Pinpoint the cell where the given text exists, returning its (x, y) midpoint coordinate. 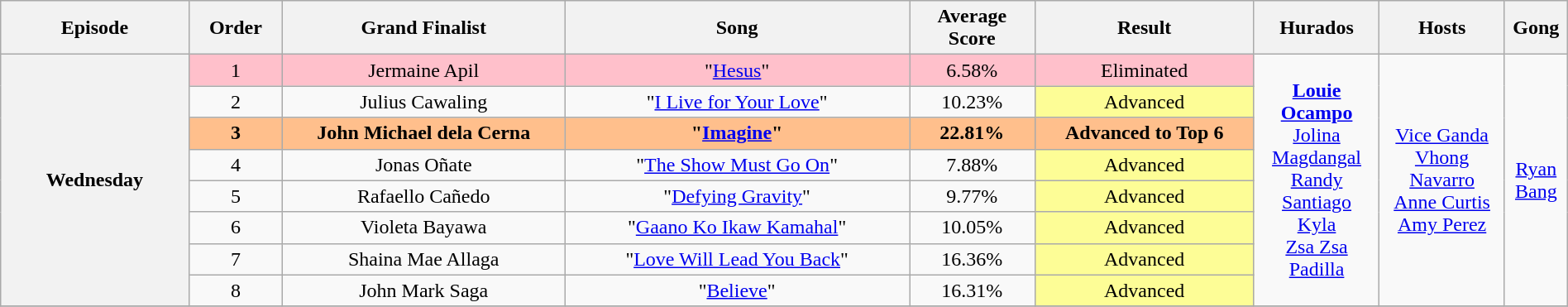
Order (236, 28)
"I Live for Your Love" (738, 102)
Advanced to Top 6 (1145, 133)
"Hesus" (738, 70)
Song (738, 28)
Episode (94, 28)
3 (236, 133)
7 (236, 259)
Vice Ganda Vhong Navarro Anne Curtis Amy Perez (1442, 180)
"Love Will Lead You Back" (738, 259)
7.88% (973, 165)
Eliminated (1145, 70)
Grand Finalist (423, 28)
Hurados (1317, 28)
Shaina Mae Allaga (423, 259)
Louie Ocampo Jolina Magdangal Randy Santiago Kyla Zsa Zsa Padilla (1317, 180)
Wednesday (94, 180)
Rafaello Cañedo (423, 196)
6 (236, 228)
16.36% (973, 259)
John Michael dela Cerna (423, 133)
16.31% (973, 290)
Jonas Oñate (423, 165)
10.23% (973, 102)
Ryan Bang (1536, 180)
6.58% (973, 70)
10.05% (973, 228)
8 (236, 290)
"Believe" (738, 290)
Julius Cawaling (423, 102)
Jermaine Apil (423, 70)
Hosts (1442, 28)
"Defying Gravity" (738, 196)
Result (1145, 28)
Gong (1536, 28)
5 (236, 196)
"Imagine" (738, 133)
Average Score (973, 28)
9.77% (973, 196)
"Gaano Ko Ikaw Kamahal" (738, 228)
John Mark Saga (423, 290)
Violeta Bayawa (423, 228)
2 (236, 102)
22.81% (973, 133)
4 (236, 165)
"The Show Must Go On" (738, 165)
1 (236, 70)
